Detect which cell encompasses the target text, then output its (x, y) center coordinate. 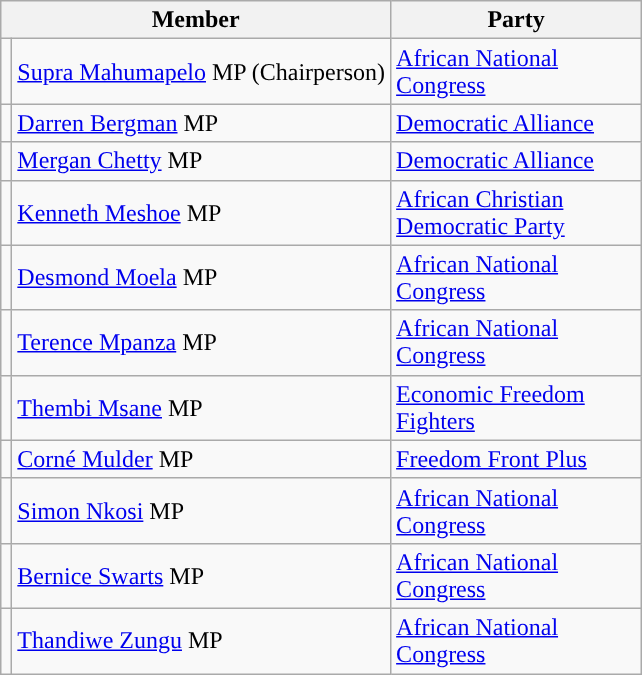
Freedom Front Plus (516, 459)
Simon Nkosi MP (202, 510)
Terence Mpanza MP (202, 342)
Desmond Moela MP (202, 278)
Bernice Swarts MP (202, 576)
Party (516, 20)
Kenneth Meshoe MP (202, 212)
African Christian Democratic Party (516, 212)
Thandiwe Zungu MP (202, 640)
Mergan Chetty MP (202, 161)
Economic Freedom Fighters (516, 408)
Supra Mahumapelo MP (Chairperson) (202, 72)
Corné Mulder MP (202, 459)
Thembi Msane MP (202, 408)
Darren Bergman MP (202, 123)
Member (196, 20)
